Provide the [X, Y] coordinate of the cell's center where the given text is located.  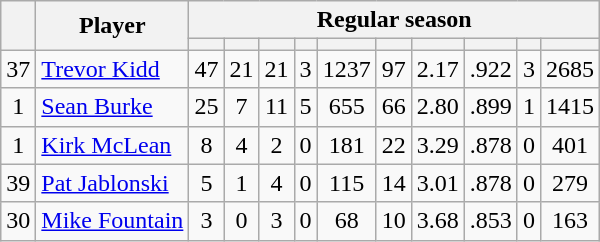
1237 [346, 69]
Kirk McLean [112, 145]
47 [206, 69]
37 [18, 69]
Trevor Kidd [112, 69]
11 [276, 107]
14 [394, 183]
.899 [490, 107]
279 [570, 183]
3.01 [438, 183]
68 [346, 221]
401 [570, 145]
97 [394, 69]
1415 [570, 107]
22 [394, 145]
.922 [490, 69]
30 [18, 221]
Mike Fountain [112, 221]
Pat Jablonski [112, 183]
25 [206, 107]
2685 [570, 69]
7 [242, 107]
2.80 [438, 107]
3.68 [438, 221]
655 [346, 107]
Player [112, 26]
39 [18, 183]
181 [346, 145]
.853 [490, 221]
Regular season [394, 20]
8 [206, 145]
66 [394, 107]
2 [276, 145]
10 [394, 221]
3.29 [438, 145]
2.17 [438, 69]
115 [346, 183]
Sean Burke [112, 107]
163 [570, 221]
